Find where the given text appears and provide that cell's center as [X, Y] coordinate. 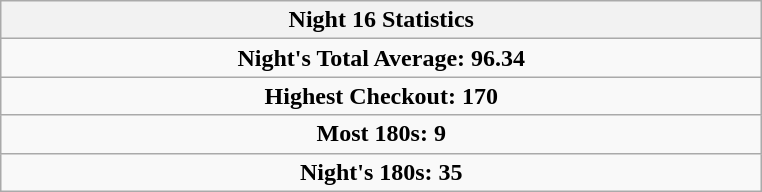
Night 16 Statistics [382, 20]
Night's Total Average: 96.34 [382, 58]
Most 180s: 9 [382, 134]
Highest Checkout: 170 [382, 96]
Night's 180s: 35 [382, 172]
